Capture the cell that displays the provided text and extract its (x, y) central coordinate. 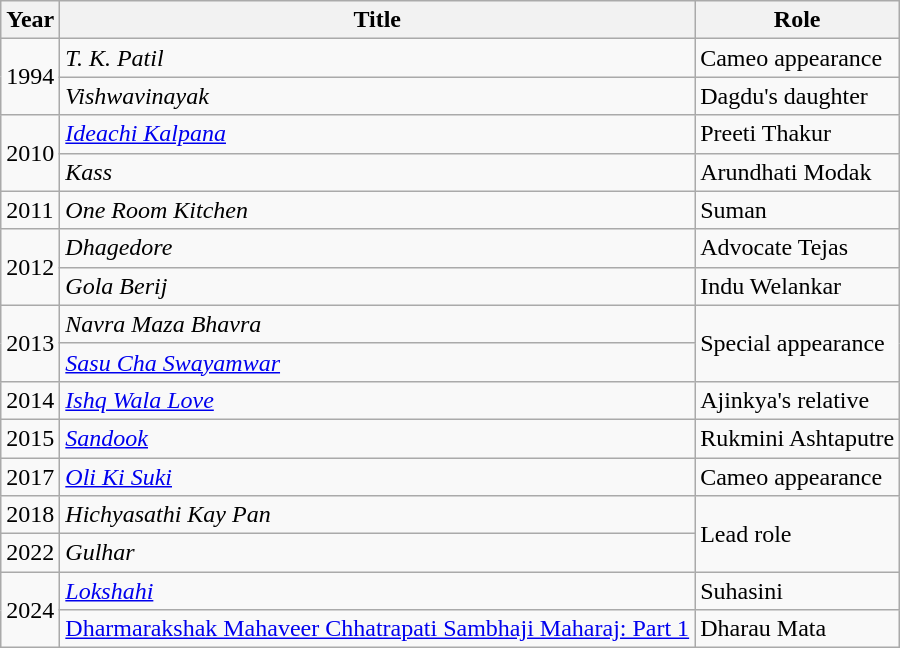
Sasu Cha Swayamwar (378, 362)
Sandook (378, 438)
Year (30, 20)
1994 (30, 77)
One Room Kitchen (378, 210)
Indu Welankar (798, 286)
Dhagedore (378, 248)
2011 (30, 210)
2015 (30, 438)
Title (378, 20)
2013 (30, 343)
Suman (798, 210)
Gola Berij (378, 286)
2018 (30, 515)
Lead role (798, 534)
Gulhar (378, 553)
Dharmarakshak Mahaveer Chhatrapati Sambhaji Maharaj: Part 1 (378, 629)
Lokshahi (378, 591)
Vishwavinayak (378, 96)
2017 (30, 477)
Advocate Tejas (798, 248)
2022 (30, 553)
T. K. Patil (378, 58)
Arundhati Modak (798, 172)
2010 (30, 153)
Special appearance (798, 343)
Rukmini Ashtaputre (798, 438)
Suhasini (798, 591)
Ideachi Kalpana (378, 134)
Dagdu's daughter (798, 96)
2012 (30, 267)
Navra Maza Bhavra (378, 324)
Oli Ki Suki (378, 477)
Dharau Mata (798, 629)
2014 (30, 400)
Ishq Wala Love (378, 400)
2024 (30, 610)
Kass (378, 172)
Preeti Thakur (798, 134)
Ajinkya's relative (798, 400)
Hichyasathi Kay Pan (378, 515)
Role (798, 20)
